Find where the given text appears and provide that cell's center as [X, Y] coordinate. 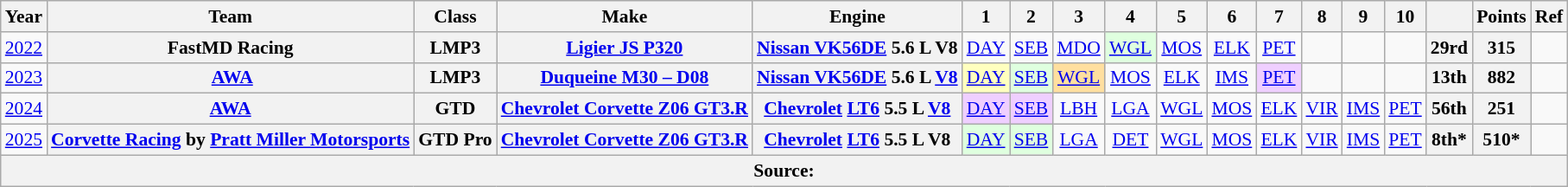
Source: [784, 171]
DET [1130, 140]
2025 [24, 140]
Class [454, 16]
FastMD Racing [230, 48]
10 [1405, 16]
2022 [24, 48]
Ref [1549, 16]
9 [1363, 16]
56th [1450, 109]
Engine [857, 16]
Duqueine M30 – D08 [625, 78]
13th [1450, 78]
Corvette Racing by Pratt Miller Motorsports [230, 140]
8 [1322, 16]
251 [1501, 109]
8th* [1450, 140]
2023 [24, 78]
Year [24, 16]
29rd [1450, 48]
GTD [454, 109]
1 [987, 16]
2024 [24, 109]
LBH [1078, 109]
Points [1501, 16]
4 [1130, 16]
Make [625, 16]
GTD Pro [454, 140]
510* [1501, 140]
MDO [1078, 48]
6 [1232, 16]
Team [230, 16]
Ligier JS P320 [625, 48]
3 [1078, 16]
5 [1182, 16]
315 [1501, 48]
7 [1279, 16]
2 [1032, 16]
882 [1501, 78]
